Determine the (X, Y) coordinate at the center of the cell enclosing the given text.  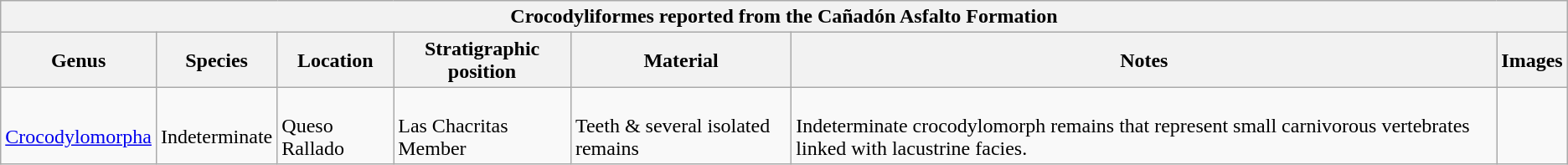
Material (680, 60)
Teeth & several isolated remains (680, 126)
Species (216, 60)
Crocodyliformes reported from the Cañadón Asfalto Formation (784, 17)
Location (335, 60)
Notes (1144, 60)
Indeterminate (216, 126)
Stratigraphic position (482, 60)
Genus (79, 60)
Images (1532, 60)
Queso Rallado (335, 126)
Indeterminate crocodylomorph remains that represent small carnivorous vertebrates linked with lacustrine facies. (1144, 126)
Las Chacritas Member (482, 126)
Crocodylomorpha (79, 126)
